Scan for the cell matching the given text and deliver its (x, y) coordinate at center. 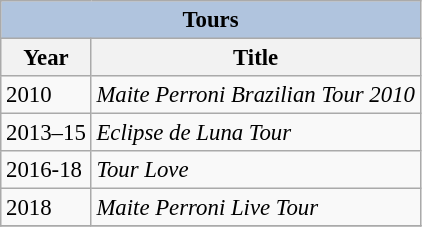
2010 (46, 95)
2018 (46, 208)
Maite Perroni Brazilian Tour 2010 (256, 95)
2016-18 (46, 170)
2013–15 (46, 133)
Year (46, 58)
Eclipse de Luna Tour (256, 133)
Tours (210, 20)
Tour Love (256, 170)
Title (256, 58)
Maite Perroni Live Tour (256, 208)
